Locate the cell with the specified text and output its (x, y) center coordinate. 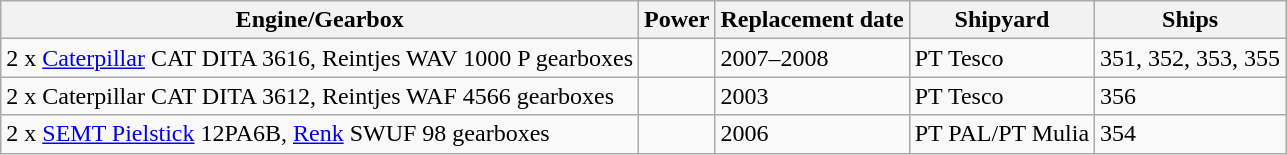
354 (1190, 134)
Replacement date (812, 20)
2003 (812, 96)
Power (677, 20)
2006 (812, 134)
351, 352, 353, 355 (1190, 58)
Ships (1190, 20)
Shipyard (1002, 20)
2007–2008 (812, 58)
PT PAL/PT Mulia (1002, 134)
2 x Caterpillar CAT DITA 3616, Reintjes WAV 1000 P gearboxes (320, 58)
2 x SEMT Pielstick 12PA6B, Renk SWUF 98 gearboxes (320, 134)
356 (1190, 96)
Engine/Gearbox (320, 20)
2 x Caterpillar CAT DITA 3612, Reintjes WAF 4566 gearboxes (320, 96)
